Extract the (x, y) coordinate from the center of the cell holding the provided text.  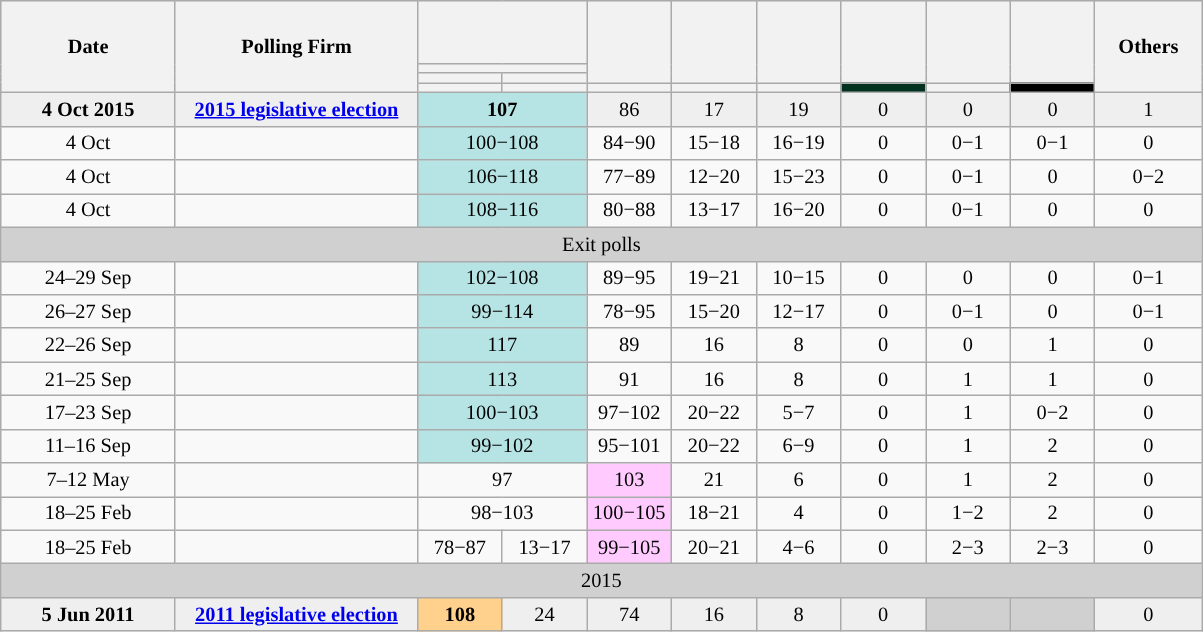
10−15 (798, 278)
99−114 (502, 311)
89 (630, 345)
22–26 Sep (88, 345)
18−21 (714, 513)
84−90 (630, 143)
99−102 (502, 446)
2015 (602, 581)
15−23 (798, 177)
6 (798, 480)
74 (630, 614)
6−9 (798, 446)
89−95 (630, 278)
17 (714, 109)
Polling Firm (296, 46)
24–29 Sep (88, 278)
107 (502, 109)
100−105 (630, 513)
78−87 (460, 547)
4−6 (798, 547)
15−20 (714, 311)
1−2 (968, 513)
2015 legislative election (296, 109)
100−108 (502, 143)
103 (630, 480)
21 (714, 480)
86 (630, 109)
24 (544, 614)
11–16 Sep (88, 446)
Exit polls (602, 244)
12−17 (798, 311)
Date (88, 46)
100−103 (502, 412)
20−21 (714, 547)
77−89 (630, 177)
102−108 (502, 278)
106−118 (502, 177)
5−7 (798, 412)
19 (798, 109)
91 (630, 379)
98−103 (502, 513)
99−105 (630, 547)
97 (502, 480)
4 (798, 513)
108 (460, 614)
5 Jun 2011 (88, 614)
4 Oct 2015 (88, 109)
80−88 (630, 210)
2011 legislative election (296, 614)
113 (502, 379)
7–12 May (88, 480)
Others (1148, 46)
17–23 Sep (88, 412)
16−20 (798, 210)
21–25 Sep (88, 379)
78−95 (630, 311)
95−101 (630, 446)
97−102 (630, 412)
15−18 (714, 143)
108−116 (502, 210)
26–27 Sep (88, 311)
12−20 (714, 177)
16−19 (798, 143)
117 (502, 345)
19−21 (714, 278)
